For the text-containing cell, return its midpoint in (x, y) coordinate format. 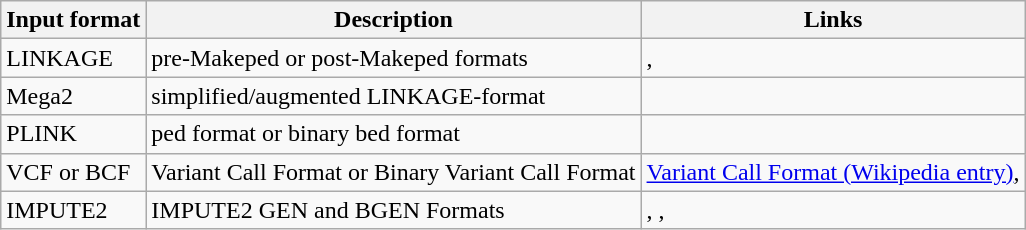
, , (833, 210)
, (833, 58)
PLINK (74, 134)
IMPUTE2 GEN and BGEN Formats (394, 210)
Input format (74, 20)
Variant Call Format or Binary Variant Call Format (394, 172)
LINKAGE (74, 58)
VCF or BCF (74, 172)
ped format or binary bed format (394, 134)
Description (394, 20)
IMPUTE2 (74, 210)
Variant Call Format (Wikipedia entry), (833, 172)
pre-Makeped or post-Makeped formats (394, 58)
simplified/augmented LINKAGE-format (394, 96)
Links (833, 20)
Mega2 (74, 96)
